Provide the (X, Y) coordinate of the cell's center where the given text is located.  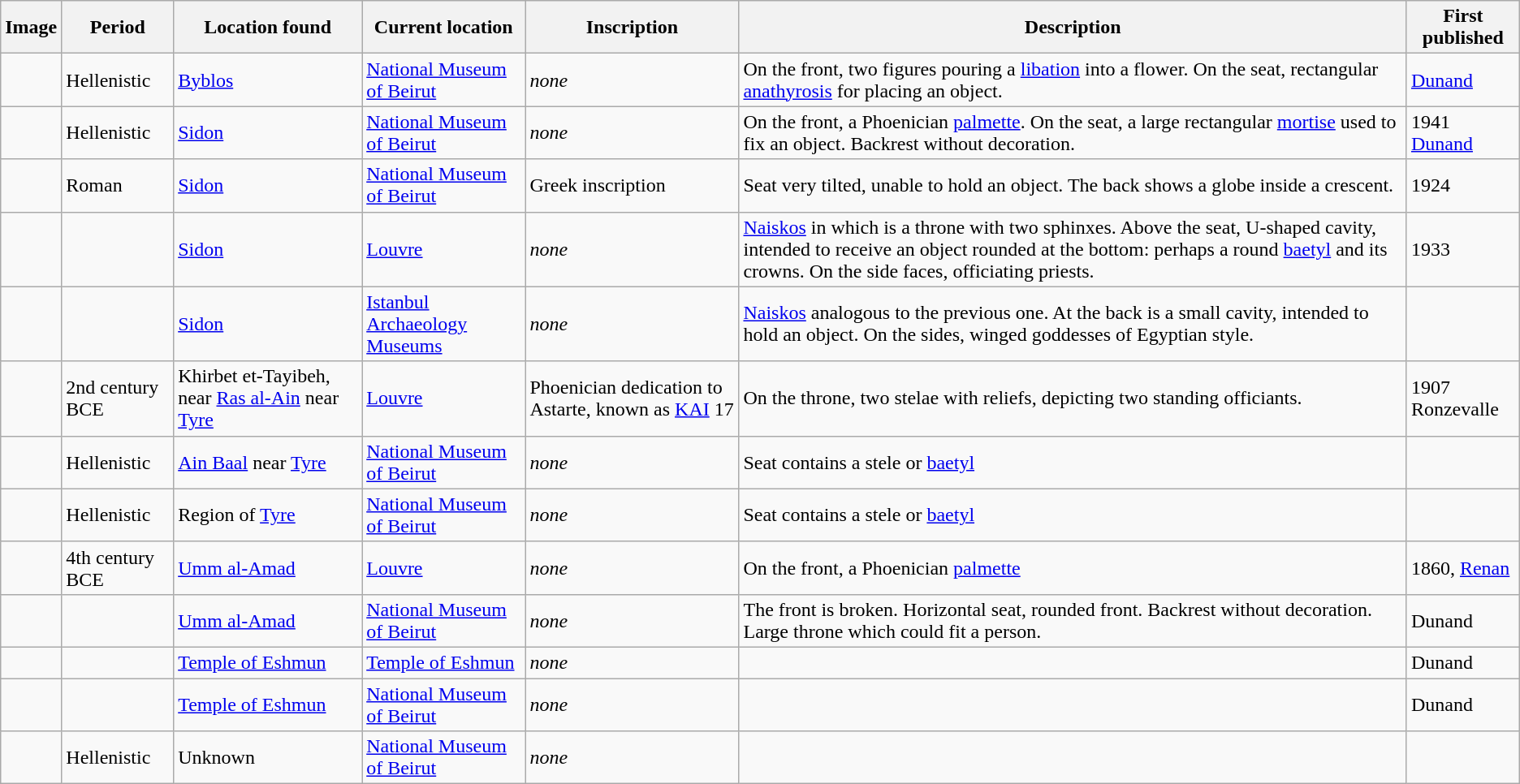
On the throne, two stelae with reliefs, depicting two standing officiants. (1073, 398)
Roman (118, 185)
2nd century BCE (118, 398)
On the front, a Phoenician palmette (1073, 568)
On the front, two figures pouring a libation into a flower. On the seat, rectangular anathyrosis for placing an object. (1073, 80)
Inscription (632, 28)
Current location (443, 28)
On the front, a Phoenician palmette. On the seat, a large rectangular mortise used to fix an object. Backrest without decoration. (1073, 133)
The front is broken. Horizontal seat, rounded front. Backrest without decoration. Large throne which could fit a person. (1073, 620)
Ain Baal near Tyre (268, 463)
Greek inscription (632, 185)
Byblos (268, 80)
Phoenician dedication to Astarte, known as KAI 17 (632, 398)
1941 Dunand (1463, 133)
1933 (1463, 249)
Seat very tilted, unable to hold an object. The back shows a globe inside a crescent. (1073, 185)
Image (31, 28)
Istanbul Archaeology Museums (443, 324)
Unknown (268, 758)
1860, Renan (1463, 568)
1924 (1463, 185)
Region of Tyre (268, 515)
Naiskos analogous to the previous one. At the back is a small cavity, intended to hold an object. On the sides, winged goddesses of Egyptian style. (1073, 324)
Period (118, 28)
Khirbet et-Tayibeh, near Ras al-Ain near Tyre (268, 398)
Location found (268, 28)
4th century BCE (118, 568)
First published (1463, 28)
Description (1073, 28)
1907 Ronzevalle (1463, 398)
